Extract the [x, y] coordinate from the center of the cell holding the provided text.  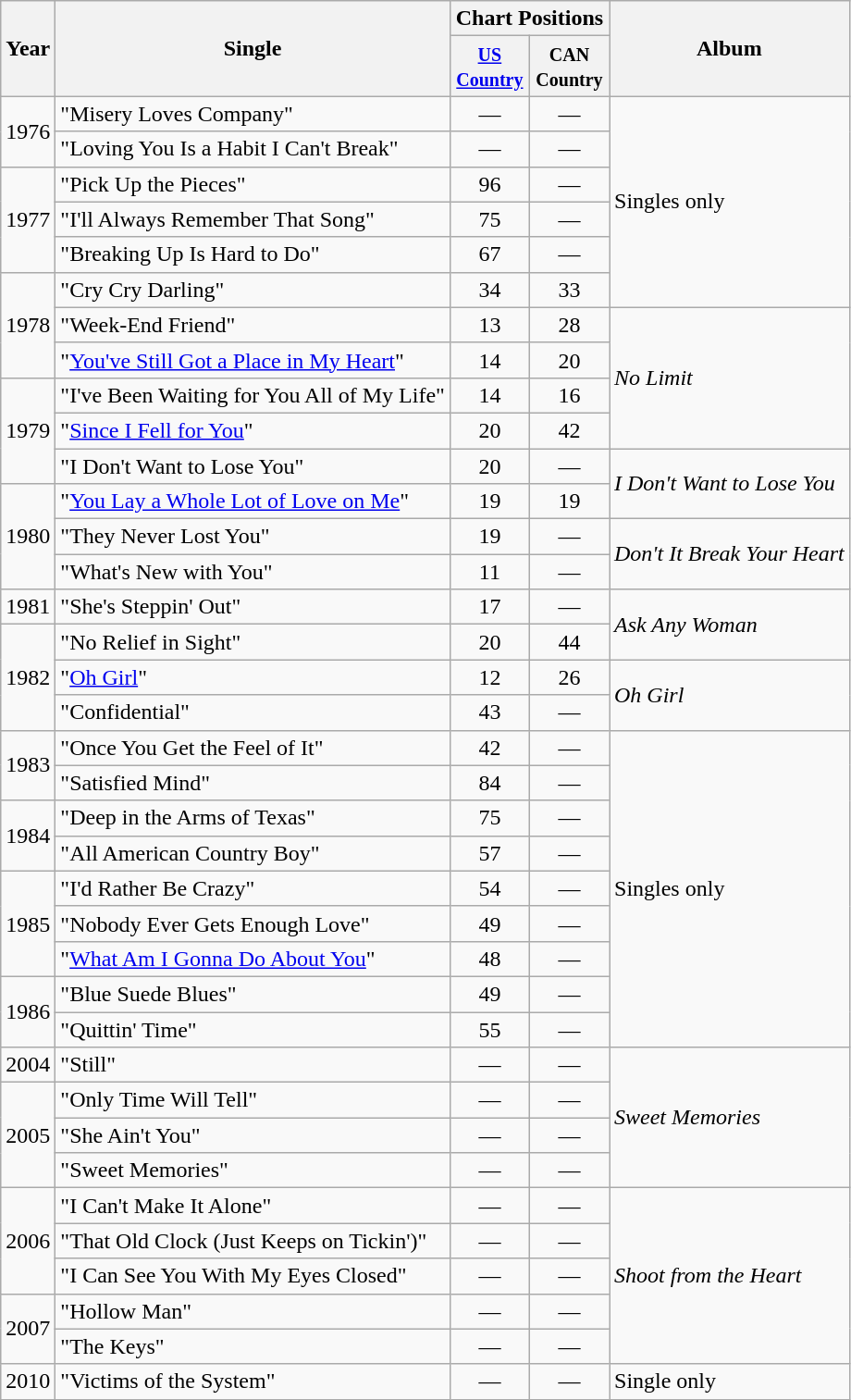
"Confidential" [253, 712]
"She Ain't You" [253, 1135]
26 [569, 677]
Single only [729, 1381]
"Quittin' Time" [253, 1030]
"Deep in the Arms of Texas" [253, 818]
Ask Any Woman [729, 625]
84 [489, 783]
"What's New with You" [253, 572]
57 [489, 853]
16 [569, 395]
1984 [28, 836]
"Sweet Memories" [253, 1171]
"I Don't Want to Lose You" [253, 465]
"They Never Lost You" [253, 537]
"I Can't Make It Alone" [253, 1206]
1977 [28, 219]
Year [28, 48]
2010 [28, 1381]
1979 [28, 430]
55 [489, 1030]
"Week-End Friend" [253, 325]
12 [489, 677]
2004 [28, 1065]
1985 [28, 923]
"I'd Rather Be Crazy" [253, 888]
"Oh Girl" [253, 677]
"I'll Always Remember That Song" [253, 219]
28 [569, 325]
"Satisfied Mind" [253, 783]
"Misery Loves Company" [253, 114]
96 [489, 184]
"I've Been Waiting for You All of My Life" [253, 395]
"Loving You Is a Habit I Can't Break" [253, 149]
"Hollow Man" [253, 1311]
"Only Time Will Tell" [253, 1100]
"Once You Get the Feel of It" [253, 748]
1981 [28, 607]
34 [489, 290]
1986 [28, 1011]
"She's Steppin' Out" [253, 607]
"Cry Cry Darling" [253, 290]
"No Relief in Sight" [253, 642]
44 [569, 642]
"Blue Suede Blues" [253, 994]
"Nobody Ever Gets Enough Love" [253, 923]
48 [489, 959]
1983 [28, 765]
1982 [28, 677]
11 [489, 572]
"The Keys" [253, 1346]
"What Am I Gonna Do About You" [253, 959]
"Since I Fell for You" [253, 430]
2007 [28, 1329]
1978 [28, 325]
Don't It Break Your Heart [729, 554]
I Don't Want to Lose You [729, 483]
No Limit [729, 378]
17 [489, 607]
43 [489, 712]
"You've Still Got a Place in My Heart" [253, 360]
33 [569, 290]
Single [253, 48]
Sweet Memories [729, 1118]
67 [489, 254]
"Victims of the System" [253, 1381]
"Still" [253, 1065]
Album [729, 48]
US Country [489, 67]
Chart Positions [529, 19]
2006 [28, 1241]
54 [489, 888]
Oh Girl [729, 695]
"Breaking Up Is Hard to Do" [253, 254]
Shoot from the Heart [729, 1276]
13 [489, 325]
"That Old Clock (Just Keeps on Tickin')" [253, 1241]
"You Lay a Whole Lot of Love on Me" [253, 502]
"I Can See You With My Eyes Closed" [253, 1276]
"Pick Up the Pieces" [253, 184]
2005 [28, 1135]
CAN Country [569, 67]
1976 [28, 131]
1980 [28, 537]
"All American Country Boy" [253, 853]
